Capture the cell that displays the provided text and extract its [X, Y] central coordinate. 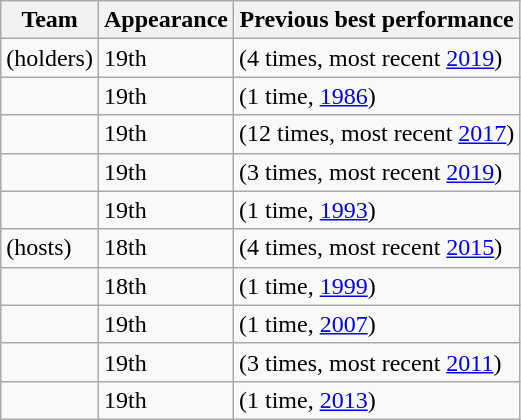
(12 times, most recent 2017) [377, 134]
(hosts) [50, 248]
Team [50, 20]
(4 times, most recent 2019) [377, 58]
(1 time, 2013) [377, 400]
(3 times, most recent 2019) [377, 172]
Previous best performance [377, 20]
(1 time, 1986) [377, 96]
(1 time, 2007) [377, 324]
(4 times, most recent 2015) [377, 248]
(3 times, most recent 2011) [377, 362]
(1 time, 1999) [377, 286]
(1 time, 1993) [377, 210]
(holders) [50, 58]
Appearance [166, 20]
